Determine the (x, y) coordinate at the center of the cell enclosing the given text.  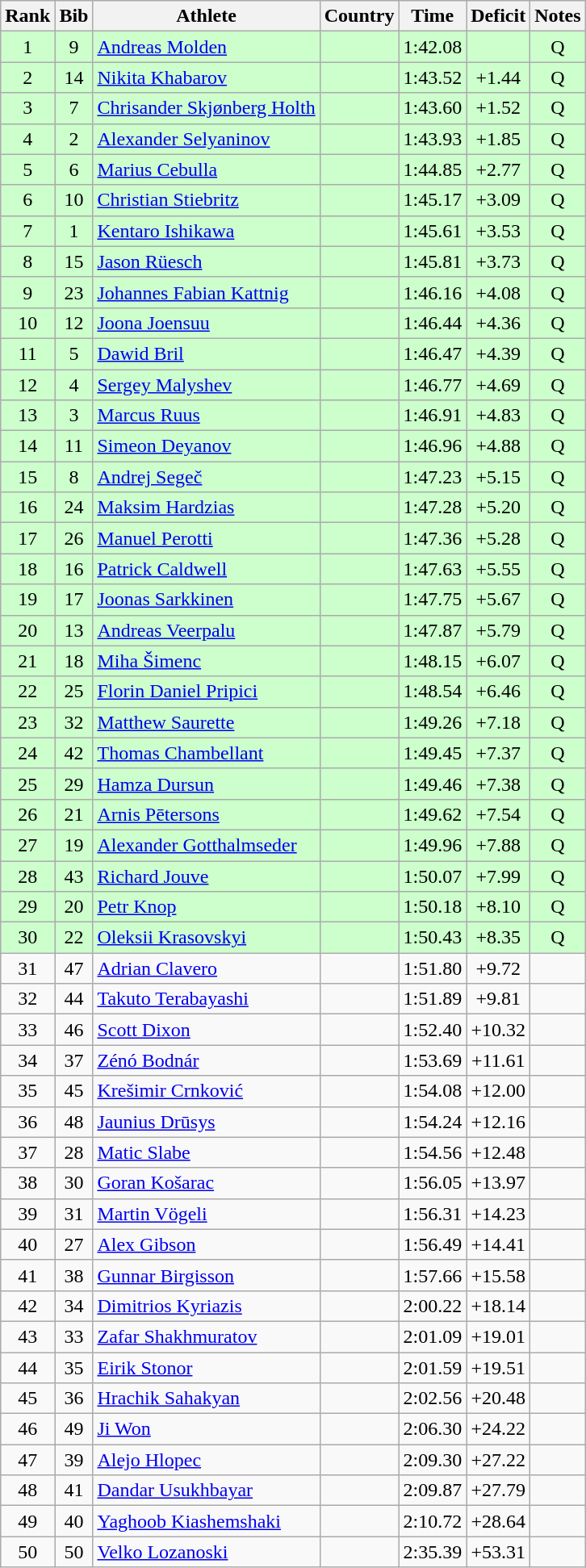
1:56.05 (433, 1183)
1:54.08 (433, 1091)
1:53.69 (433, 1060)
+13.97 (499, 1183)
1:43.60 (433, 108)
Ji Won (207, 1429)
+24.22 (499, 1429)
+20.48 (499, 1399)
2:09.30 (433, 1460)
1:43.52 (433, 77)
+7.18 (499, 722)
Maksim Hardzias (207, 508)
Nikita Khabarov (207, 77)
Zafar Shakhmuratov (207, 1336)
Eirik Stonor (207, 1368)
1:47.23 (433, 477)
Jason Rüesch (207, 261)
+1.44 (499, 77)
+12.00 (499, 1091)
+3.09 (499, 200)
+9.81 (499, 999)
Notes (558, 16)
1:49.96 (433, 845)
1:47.75 (433, 600)
Manuel Perotti (207, 538)
1:47.36 (433, 538)
1:54.24 (433, 1122)
Patrick Caldwell (207, 569)
+7.54 (499, 814)
1:46.44 (433, 323)
Dawid Bril (207, 353)
+27.22 (499, 1460)
Andreas Veerpalu (207, 630)
Alejo Hlopec (207, 1460)
1:57.66 (433, 1275)
Dimitrios Kyriazis (207, 1306)
Andrej Segeč (207, 477)
1:54.56 (433, 1152)
+10.32 (499, 1030)
1:49.62 (433, 814)
Hamza Dursun (207, 784)
+12.16 (499, 1122)
1:49.46 (433, 784)
Joona Joensuu (207, 323)
+4.39 (499, 353)
1:47.28 (433, 508)
Andreas Molden (207, 47)
+4.88 (499, 446)
Athlete (207, 16)
1:46.16 (433, 292)
+12.48 (499, 1152)
+1.85 (499, 139)
1:49.45 (433, 753)
1:56.49 (433, 1244)
Krešimir Crnković (207, 1091)
+18.14 (499, 1306)
Yaghoob Kiashemshaki (207, 1521)
+6.46 (499, 692)
1:45.17 (433, 200)
Velko Lozanoski (207, 1552)
1:50.07 (433, 876)
+7.99 (499, 876)
+14.23 (499, 1214)
+15.58 (499, 1275)
Takuto Terabayashi (207, 999)
Bib (74, 16)
Deficit (499, 16)
1:49.26 (433, 722)
+5.28 (499, 538)
Hrachik Sahakyan (207, 1399)
+5.55 (499, 569)
Richard Jouve (207, 876)
+28.64 (499, 1521)
+19.51 (499, 1368)
Sergey Malyshev (207, 385)
Martin Vögeli (207, 1214)
Kentaro Ishikawa (207, 231)
+8.10 (499, 907)
2:01.59 (433, 1368)
+4.69 (499, 385)
1:51.80 (433, 968)
1:52.40 (433, 1030)
+27.79 (499, 1491)
1:46.47 (433, 353)
1:46.91 (433, 416)
Scott Dixon (207, 1030)
1:45.61 (433, 231)
Arnis Pētersons (207, 814)
+6.07 (499, 661)
Oleksii Krasovskyi (207, 938)
1:56.31 (433, 1214)
+5.67 (499, 600)
1:43.93 (433, 139)
Joonas Sarkkinen (207, 600)
1:51.89 (433, 999)
+7.37 (499, 753)
+4.83 (499, 416)
+14.41 (499, 1244)
Petr Knop (207, 907)
Zénó Bodnár (207, 1060)
2:10.72 (433, 1521)
+9.72 (499, 968)
1:46.77 (433, 385)
Matthew Saurette (207, 722)
Dandar Usukhbayar (207, 1491)
1:44.85 (433, 169)
+2.77 (499, 169)
Adrian Clavero (207, 968)
Christian Stiebritz (207, 200)
Thomas Chambellant (207, 753)
2:01.09 (433, 1336)
1:46.96 (433, 446)
+4.08 (499, 292)
+7.88 (499, 845)
Time (433, 16)
Florin Daniel Pripici (207, 692)
1:47.63 (433, 569)
1:47.87 (433, 630)
+11.61 (499, 1060)
Rank (27, 16)
Matic Slabe (207, 1152)
+5.20 (499, 508)
Miha Šimenc (207, 661)
+1.52 (499, 108)
1:50.18 (433, 907)
1:48.15 (433, 661)
2:09.87 (433, 1491)
Simeon Deyanov (207, 446)
+8.35 (499, 938)
+53.31 (499, 1552)
1:50.43 (433, 938)
Goran Košarac (207, 1183)
Chrisander Skjønberg Holth (207, 108)
+4.36 (499, 323)
Jaunius Drūsys (207, 1122)
Johannes Fabian Kattnig (207, 292)
Alex Gibson (207, 1244)
2:35.39 (433, 1552)
+7.38 (499, 784)
Marius Cebulla (207, 169)
Country (359, 16)
+3.53 (499, 231)
Alexander Selyaninov (207, 139)
Alexander Gotthalmseder (207, 845)
1:48.54 (433, 692)
+19.01 (499, 1336)
+5.79 (499, 630)
Gunnar Birgisson (207, 1275)
1:42.08 (433, 47)
+5.15 (499, 477)
+3.73 (499, 261)
1:45.81 (433, 261)
2:00.22 (433, 1306)
2:06.30 (433, 1429)
Marcus Ruus (207, 416)
2:02.56 (433, 1399)
